Extract the (x, y) coordinate from the center of the cell holding the provided text.  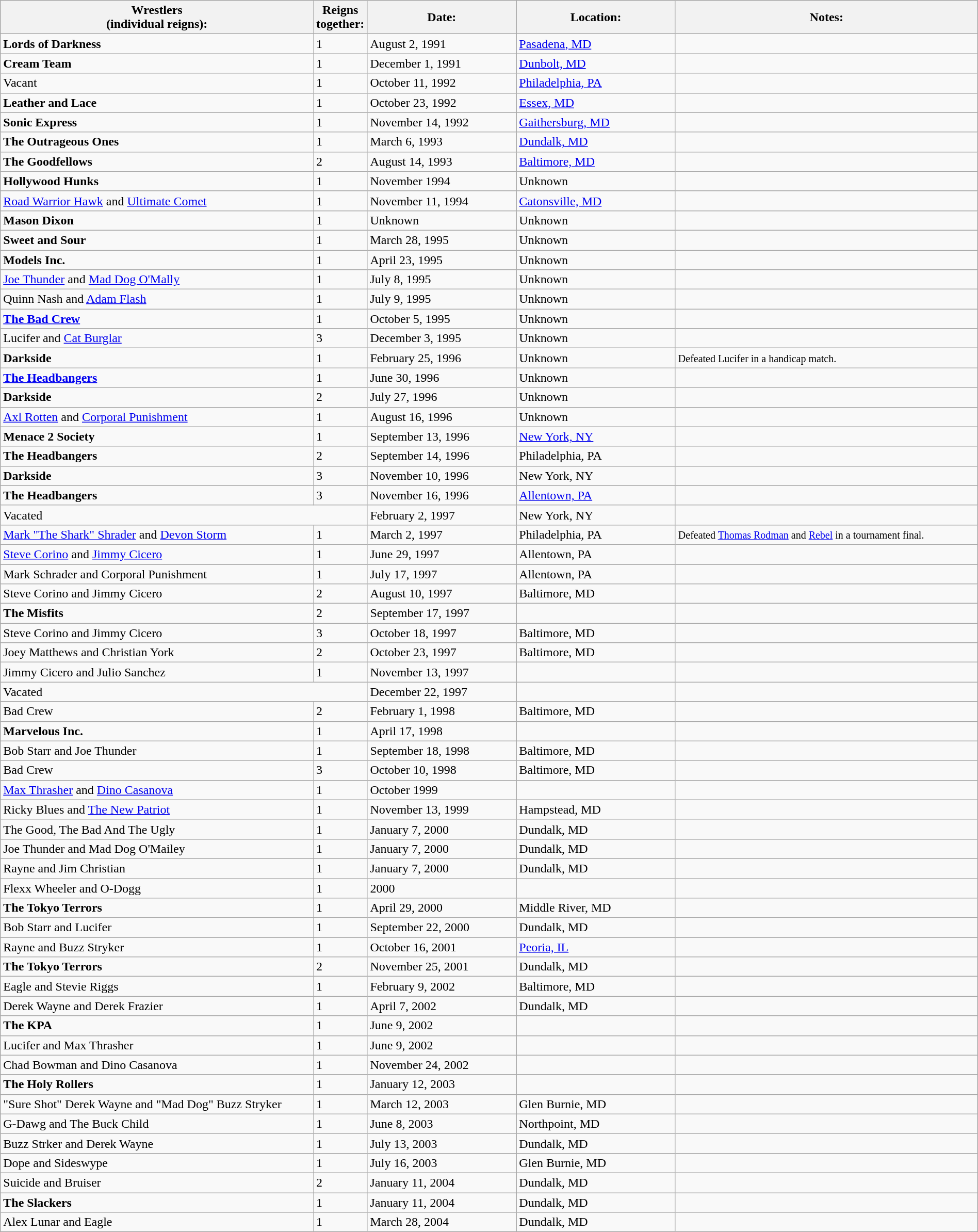
September 18, 1998 (442, 751)
September 13, 1996 (442, 436)
The Bad Crew (157, 319)
The Outrageous Ones (157, 142)
June 30, 1996 (442, 378)
The Slackers (157, 1203)
Road Warrior Hawk and Ultimate Comet (157, 201)
Eagle and Stevie Riggs (157, 986)
July 27, 1996 (442, 397)
Suicide and Bruiser (157, 1182)
November 16, 1996 (442, 495)
Reignstogether: (340, 18)
June 29, 1997 (442, 554)
December 22, 1997 (442, 692)
November 13, 1997 (442, 672)
Middle River, MD (596, 908)
Joey Matthews and Christian York (157, 653)
Chad Bowman and Dino Casanova (157, 1065)
Rayne and Buzz Stryker (157, 947)
November 24, 2002 (442, 1065)
October 16, 2001 (442, 947)
November 25, 2001 (442, 967)
Dope and Sideswype (157, 1163)
The Goodfellows (157, 161)
November 14, 1992 (442, 122)
Leather and Lace (157, 103)
Cream Team (157, 63)
February 9, 2002 (442, 986)
"Sure Shot" Derek Wayne and "Mad Dog" Buzz Stryker (157, 1104)
Jimmy Cicero and Julio Sanchez (157, 672)
Defeated Thomas Rodman and Rebel in a tournament final. (826, 534)
June 8, 2003 (442, 1124)
Gaithersburg, MD (596, 122)
July 17, 1997 (442, 574)
July 13, 2003 (442, 1143)
December 3, 1995 (442, 338)
February 25, 1996 (442, 358)
Lords of Darkness (157, 44)
October 5, 1995 (442, 319)
July 9, 1995 (442, 299)
2000 (442, 888)
April 17, 1998 (442, 731)
Notes: (826, 18)
The KPA (157, 1026)
Max Thrasher and Dino Casanova (157, 790)
Menace 2 Society (157, 436)
The Misfits (157, 613)
September 14, 1996 (442, 456)
Catonsville, MD (596, 201)
Hollywood Hunks (157, 181)
Northpoint, MD (596, 1124)
November 1994 (442, 181)
March 12, 2003 (442, 1104)
February 1, 1998 (442, 711)
March 28, 1995 (442, 240)
August 10, 1997 (442, 594)
January 12, 2003 (442, 1084)
Joe Thunder and Mad Dog O'Mailey (157, 849)
Hampstead, MD (596, 809)
September 17, 1997 (442, 613)
November 13, 1999 (442, 809)
Pasadena, MD (596, 44)
Mason Dixon (157, 220)
Mark Schrader and Corporal Punishment (157, 574)
December 1, 1991 (442, 63)
October 10, 1998 (442, 770)
Vacant (157, 83)
November 10, 1996 (442, 476)
Bob Starr and Joe Thunder (157, 751)
August 14, 1993 (442, 161)
March 28, 2004 (442, 1222)
Lucifer and Max Thrasher (157, 1045)
Flexx Wheeler and O-Dogg (157, 888)
The Holy Rollers (157, 1084)
Derek Wayne and Derek Frazier (157, 1006)
Defeated Lucifer in a handicap match. (826, 358)
October 18, 1997 (442, 633)
Date: (442, 18)
Joe Thunder and Mad Dog O'Mally (157, 280)
August 2, 1991 (442, 44)
April 7, 2002 (442, 1006)
Quinn Nash and Adam Flash (157, 299)
G-Dawg and The Buck Child (157, 1124)
Bob Starr and Lucifer (157, 928)
Axl Rotten and Corporal Punishment (157, 417)
October 23, 1997 (442, 653)
April 23, 1995 (442, 260)
April 29, 2000 (442, 908)
September 22, 2000 (442, 928)
Dunbolt, MD (596, 63)
Sweet and Sour (157, 240)
Rayne and Jim Christian (157, 868)
July 16, 2003 (442, 1163)
Mark "The Shark" Shrader and Devon Storm (157, 534)
November 11, 1994 (442, 201)
October 11, 1992 (442, 83)
March 2, 1997 (442, 534)
Sonic Express (157, 122)
Peoria, IL (596, 947)
October 1999 (442, 790)
August 16, 1996 (442, 417)
February 2, 1997 (442, 515)
Lucifer and Cat Burglar (157, 338)
Ricky Blues and The New Patriot (157, 809)
Essex, MD (596, 103)
July 8, 1995 (442, 280)
October 23, 1992 (442, 103)
Marvelous Inc. (157, 731)
Location: (596, 18)
The Good, The Bad And The Ugly (157, 829)
Wrestlers(individual reigns): (157, 18)
Buzz Strker and Derek Wayne (157, 1143)
Models Inc. (157, 260)
Alex Lunar and Eagle (157, 1222)
March 6, 1993 (442, 142)
